Identify which cell holds the provided text, then report its (X, Y) central coordinate. 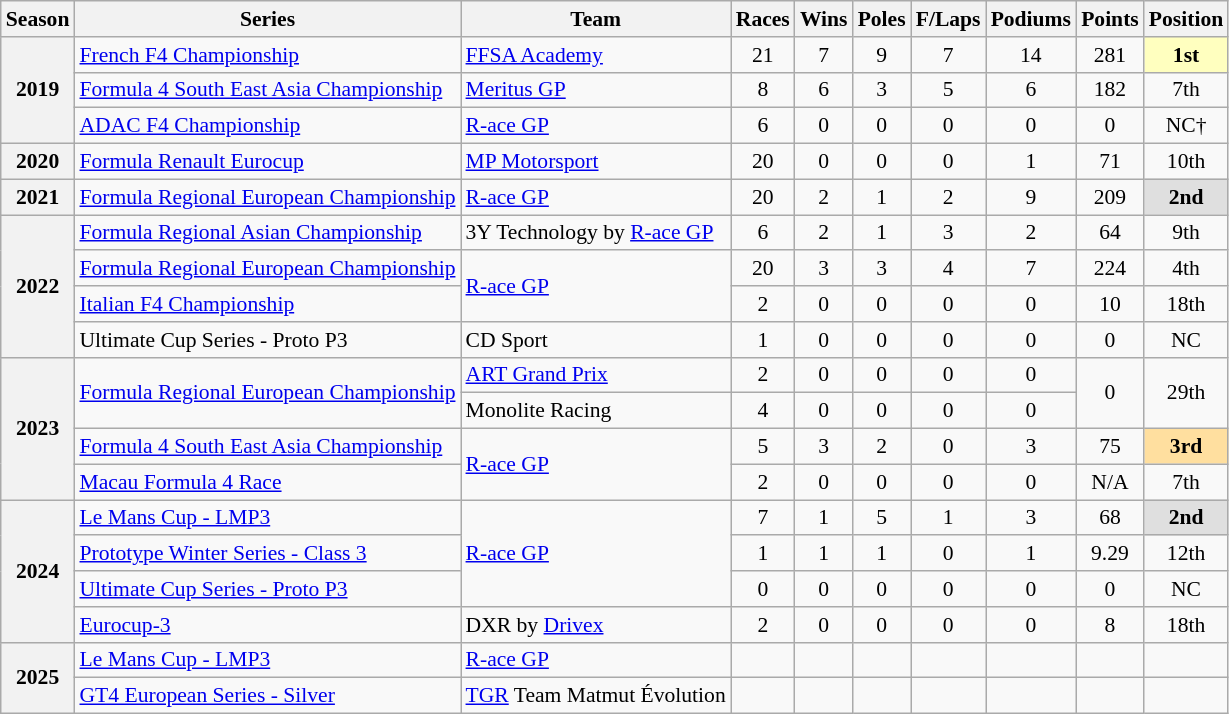
209 (1110, 197)
2024 (38, 571)
1st (1186, 55)
Podiums (1032, 19)
Eurocup-3 (267, 625)
MP Motorsport (595, 162)
NC† (1186, 126)
2025 (38, 678)
Macau Formula 4 Race (267, 482)
281 (1110, 55)
12th (1186, 554)
182 (1110, 90)
Races (763, 19)
Points (1110, 19)
2023 (38, 428)
Formula Renault Eurocup (267, 162)
DXR by Drivex (595, 625)
Season (38, 19)
Poles (882, 19)
14 (1032, 55)
2022 (38, 286)
Formula Regional Asian Championship (267, 233)
Wins (824, 19)
68 (1110, 518)
FFSA Academy (595, 55)
Italian F4 Championship (267, 304)
Prototype Winter Series - Class 3 (267, 554)
71 (1110, 162)
3rd (1186, 447)
Position (1186, 19)
Monolite Racing (595, 411)
21 (763, 55)
Meritus GP (595, 90)
75 (1110, 447)
French F4 Championship (267, 55)
ART Grand Prix (595, 375)
Series (267, 19)
3Y Technology by R-ace GP (595, 233)
N/A (1110, 482)
2021 (38, 197)
F/Laps (948, 19)
2020 (38, 162)
GT4 European Series - Silver (267, 696)
9.29 (1110, 554)
2019 (38, 90)
10 (1110, 304)
10th (1186, 162)
Team (595, 19)
29th (1186, 392)
224 (1110, 269)
64 (1110, 233)
ADAC F4 Championship (267, 126)
4th (1186, 269)
TGR Team Matmut Évolution (595, 696)
9th (1186, 233)
CD Sport (595, 340)
